Determine the (X, Y) coordinate at the center of the cell enclosing the given text.  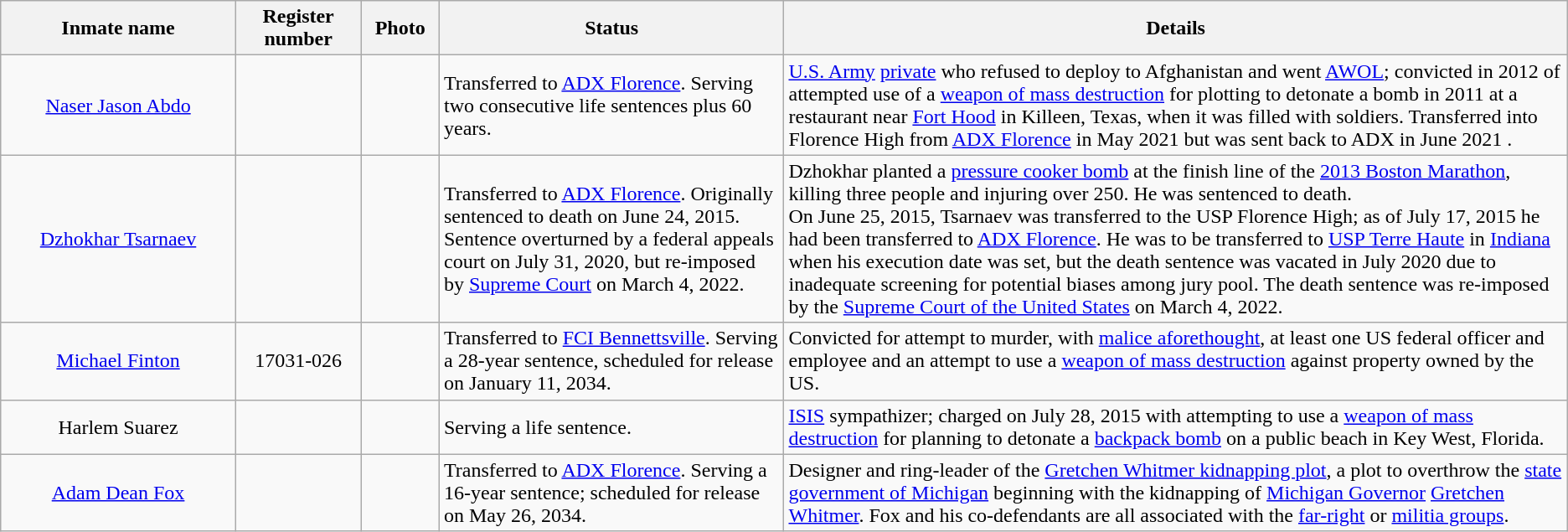
Register number (298, 28)
Adam Dean Fox (119, 493)
Dzhokhar Tsarnaev (119, 239)
Naser Jason Abdo (119, 106)
Serving a life sentence. (611, 427)
Transferred to FCI Bennettsville. Serving a 28-year sentence, scheduled for release on January 11, 2034. (611, 361)
Transferred to ADX Florence. Serving two consecutive life sentences plus 60 years. (611, 106)
Transferred to ADX Florence. Serving a 16-year sentence; scheduled for release on May 26, 2034. (611, 493)
Details (1176, 28)
Photo (400, 28)
17031-026 (298, 361)
Inmate name (119, 28)
Status (611, 28)
Harlem Suarez (119, 427)
Michael Finton (119, 361)
